From the cell containing the given text, extract its center point as [x, y] coordinate. 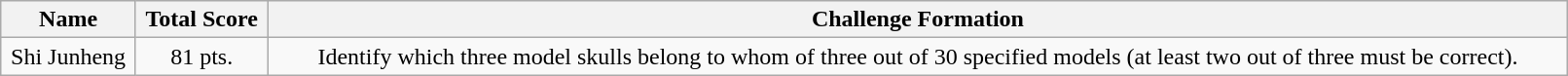
Name [68, 19]
Shi Junheng [68, 57]
Identify which three model skulls belong to whom of three out of 30 specified models (at least two out of three must be correct). [918, 57]
Total Score [201, 19]
81 pts. [201, 57]
Challenge Formation [918, 19]
